Find where the given text appears and provide that cell's center as (X, Y) coordinate. 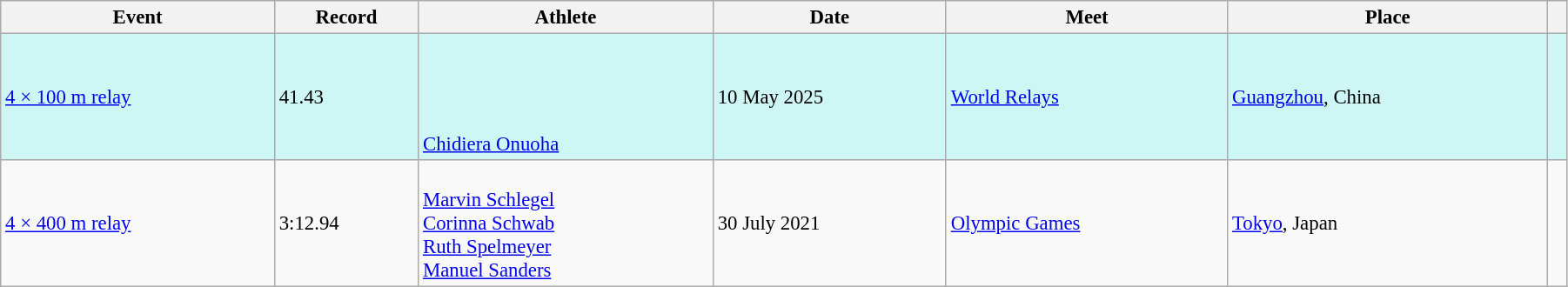
Guangzhou, China (1388, 97)
Olympic Games (1086, 224)
Tokyo, Japan (1388, 224)
30 July 2021 (829, 224)
10 May 2025 (829, 97)
World Relays (1086, 97)
4 × 400 m relay (137, 224)
Place (1388, 17)
41.43 (346, 97)
Athlete (566, 17)
Meet (1086, 17)
4 × 100 m relay (137, 97)
Marvin SchlegelCorinna SchwabRuth SpelmeyerManuel Sanders (566, 224)
3:12.94 (346, 224)
Date (829, 17)
Chidiera Onuoha (566, 97)
Record (346, 17)
Event (137, 17)
